Determine the (X, Y) coordinate at the center of the cell enclosing the given text.  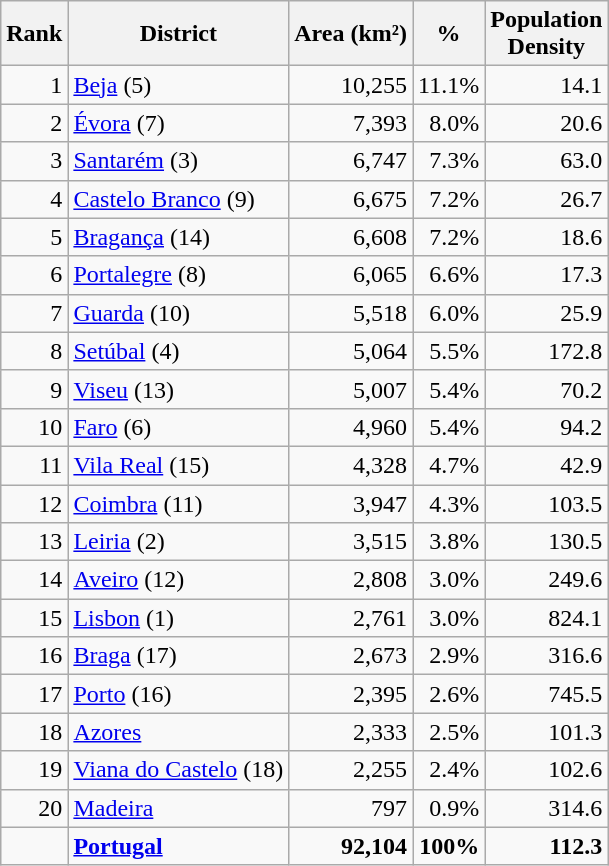
172.8 (546, 351)
Portalegre (8) (178, 275)
2 (34, 123)
19 (34, 770)
9 (34, 389)
42.9 (546, 465)
3,947 (351, 503)
4 (34, 199)
314.6 (546, 808)
3,515 (351, 542)
316.6 (546, 656)
101.3 (546, 732)
94.2 (546, 427)
17.3 (546, 275)
Leiria (2) (178, 542)
12 (34, 503)
824.1 (546, 618)
% (449, 34)
Aveiro (12) (178, 580)
Faro (6) (178, 427)
18.6 (546, 237)
6,065 (351, 275)
5 (34, 237)
0.9% (449, 808)
2,255 (351, 770)
6,675 (351, 199)
7.3% (449, 161)
15 (34, 618)
3 (34, 161)
100% (449, 846)
Azores (178, 732)
18 (34, 732)
112.3 (546, 846)
11 (34, 465)
11.1% (449, 85)
Coimbra (11) (178, 503)
Porto (16) (178, 694)
Lisbon (1) (178, 618)
6.0% (449, 313)
6.6% (449, 275)
2,761 (351, 618)
5,064 (351, 351)
6,608 (351, 237)
Évora (7) (178, 123)
Bragança (14) (178, 237)
5,007 (351, 389)
63.0 (546, 161)
4,328 (351, 465)
26.7 (546, 199)
20 (34, 808)
2,673 (351, 656)
103.5 (546, 503)
3.8% (449, 542)
Beja (5) (178, 85)
20.6 (546, 123)
2,395 (351, 694)
70.2 (546, 389)
16 (34, 656)
8.0% (449, 123)
797 (351, 808)
14 (34, 580)
10,255 (351, 85)
District (178, 34)
4.3% (449, 503)
2.9% (449, 656)
102.6 (546, 770)
Vila Real (15) (178, 465)
Viana do Castelo (18) (178, 770)
13 (34, 542)
6,747 (351, 161)
Guarda (10) (178, 313)
14.1 (546, 85)
17 (34, 694)
Setúbal (4) (178, 351)
2.4% (449, 770)
Castelo Branco (9) (178, 199)
Portugal (178, 846)
8 (34, 351)
4,960 (351, 427)
92,104 (351, 846)
4.7% (449, 465)
6 (34, 275)
7 (34, 313)
2,808 (351, 580)
25.9 (546, 313)
1 (34, 85)
745.5 (546, 694)
Madeira (178, 808)
2.6% (449, 694)
Rank (34, 34)
Population Density (546, 34)
5,518 (351, 313)
Viseu (13) (178, 389)
7,393 (351, 123)
130.5 (546, 542)
10 (34, 427)
2,333 (351, 732)
Braga (17) (178, 656)
249.6 (546, 580)
Santarém (3) (178, 161)
2.5% (449, 732)
Area (km²) (351, 34)
5.5% (449, 351)
